Return [X, Y] of the center of cell containing provided text 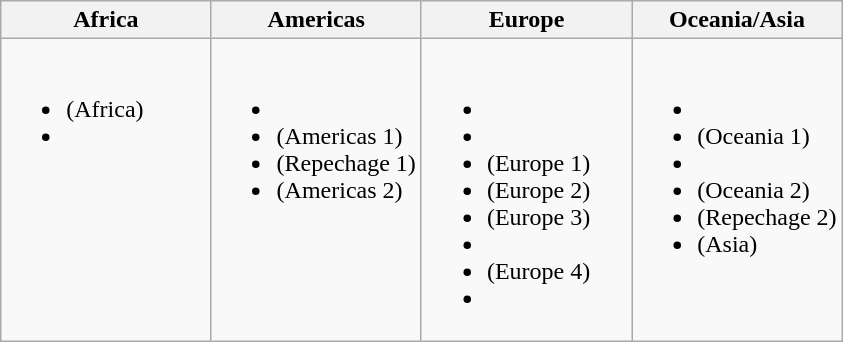
(Oceania 1) (Oceania 2) (Repechage 2) (Asia) [737, 190]
Europe [526, 20]
(Americas 1) (Repechage 1) (Americas 2) [316, 190]
(Africa) [106, 190]
Oceania/Asia [737, 20]
Americas [316, 20]
(Europe 1) (Europe 2) (Europe 3) (Europe 4) [526, 190]
Africa [106, 20]
